Locate the cell with the specified text and output its (x, y) center coordinate. 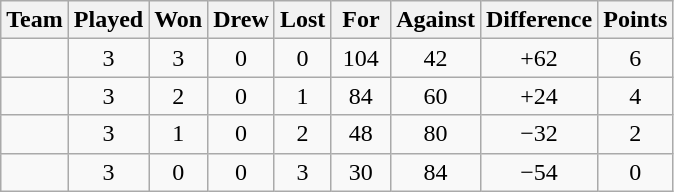
80 (436, 134)
Lost (302, 20)
104 (361, 58)
−54 (538, 172)
4 (636, 96)
Against (436, 20)
6 (636, 58)
42 (436, 58)
−32 (538, 134)
Points (636, 20)
For (361, 20)
Drew (242, 20)
60 (436, 96)
+24 (538, 96)
Won (178, 20)
+62 (538, 58)
48 (361, 134)
Difference (538, 20)
30 (361, 172)
Team (35, 20)
Played (108, 20)
